Provide the [X, Y] coordinate of the cell's center where the given text is located.  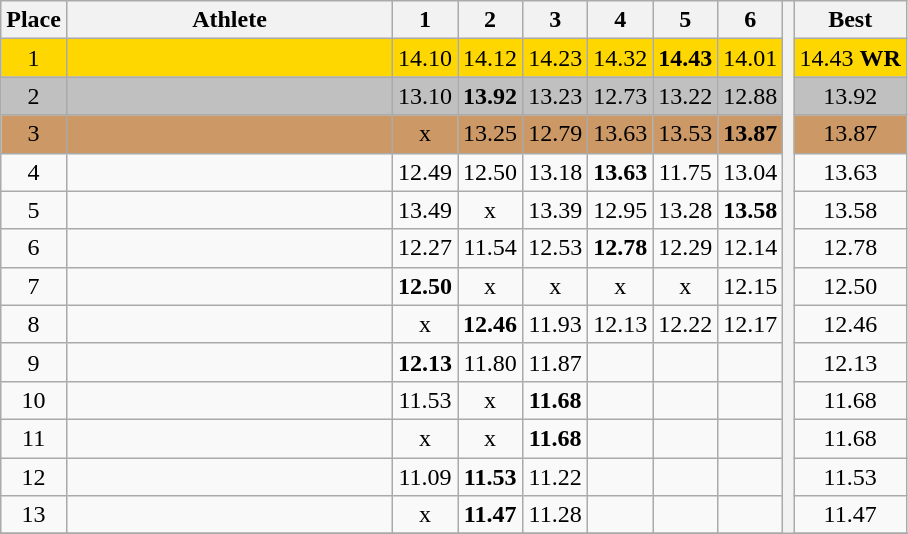
11.54 [490, 248]
11.09 [426, 477]
13.39 [556, 210]
12.27 [426, 248]
13.10 [426, 96]
13.28 [686, 210]
14.43 [686, 58]
12.29 [686, 248]
12.17 [750, 324]
12.49 [426, 172]
13 [34, 515]
11.28 [556, 515]
11.80 [490, 362]
11.22 [556, 477]
7 [34, 286]
14.23 [556, 58]
13.04 [750, 172]
11 [34, 438]
13.18 [556, 172]
13.49 [426, 210]
11.87 [556, 362]
13.22 [686, 96]
14.12 [490, 58]
13.23 [556, 96]
12 [34, 477]
12.95 [620, 210]
14.32 [620, 58]
12.73 [620, 96]
12.79 [556, 134]
12.15 [750, 286]
13.25 [490, 134]
Best [850, 20]
9 [34, 362]
10 [34, 400]
Place [34, 20]
11.75 [686, 172]
11.93 [556, 324]
12.14 [750, 248]
14.01 [750, 58]
14.10 [426, 58]
12.88 [750, 96]
14.43 WR [850, 58]
13.53 [686, 134]
12.53 [556, 248]
Athlete [229, 20]
8 [34, 324]
12.22 [686, 324]
